Provide the (x, y) coordinate of the cell's center where the given text is located.  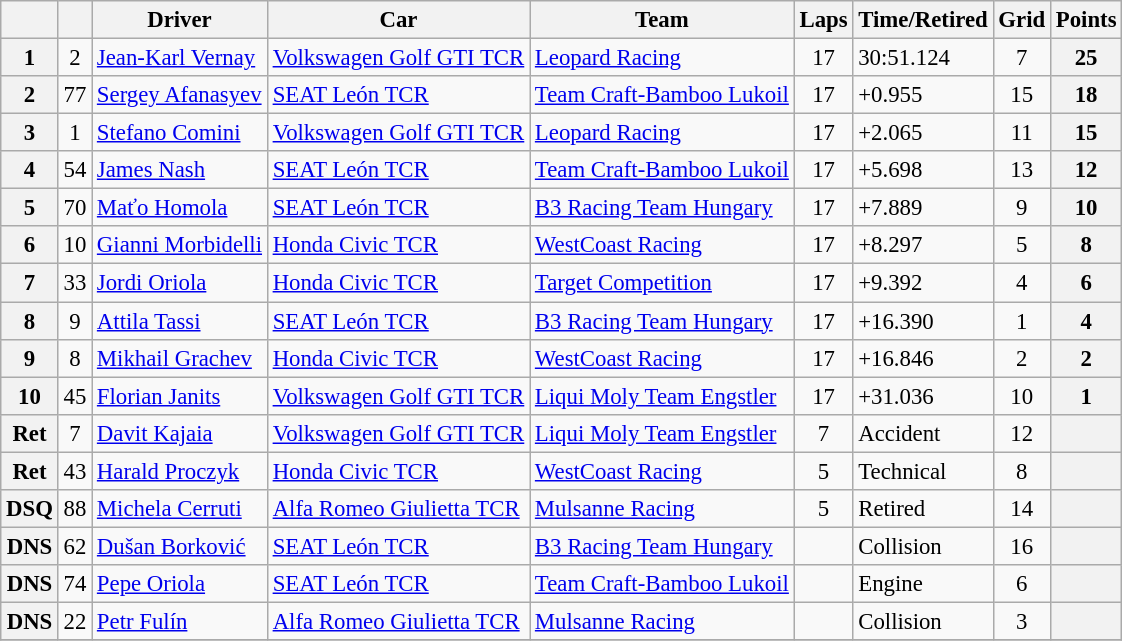
James Nash (180, 170)
Dušan Borković (180, 546)
16 (1022, 546)
Grid (1022, 20)
DSQ (30, 509)
54 (74, 170)
30:51.124 (923, 58)
Retired (923, 509)
Accident (923, 433)
Stefano Comini (180, 133)
+16.846 (923, 358)
14 (1022, 509)
11 (1022, 133)
+2.065 (923, 133)
Maťo Homola (180, 208)
Driver (180, 20)
Car (398, 20)
+0.955 (923, 95)
Laps (824, 20)
Harald Proczyk (180, 471)
+7.889 (923, 208)
62 (74, 546)
+5.698 (923, 170)
Sergey Afanasyev (180, 95)
+31.036 (923, 396)
Gianni Morbidelli (180, 245)
25 (1086, 58)
+8.297 (923, 245)
33 (74, 283)
22 (74, 621)
Davit Kajaia (180, 433)
Engine (923, 584)
Target Competition (662, 283)
45 (74, 396)
Team (662, 20)
Florian Janits (180, 396)
74 (74, 584)
Jordi Oriola (180, 283)
70 (74, 208)
Time/Retired (923, 20)
Points (1086, 20)
Jean-Karl Vernay (180, 58)
43 (74, 471)
+9.392 (923, 283)
Attila Tassi (180, 321)
Mikhail Grachev (180, 358)
Technical (923, 471)
88 (74, 509)
18 (1086, 95)
Petr Fulín (180, 621)
+16.390 (923, 321)
77 (74, 95)
Pepe Oriola (180, 584)
13 (1022, 170)
Michela Cerruti (180, 509)
